Detect which cell encompasses the target text, then output its (x, y) center coordinate. 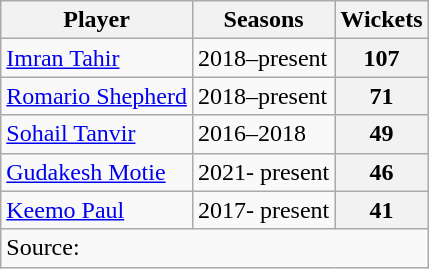
Sohail Tanvir (97, 134)
2016–2018 (263, 134)
Imran Tahir (97, 58)
107 (382, 58)
Seasons (263, 20)
Wickets (382, 20)
Gudakesh Motie (97, 172)
41 (382, 210)
46 (382, 172)
Keemo Paul (97, 210)
2017- present (263, 210)
Romario Shepherd (97, 96)
49 (382, 134)
Player (97, 20)
71 (382, 96)
2021- present (263, 172)
Source: (214, 248)
